Search for the cell housing the specified text and yield its (x, y) center coordinate. 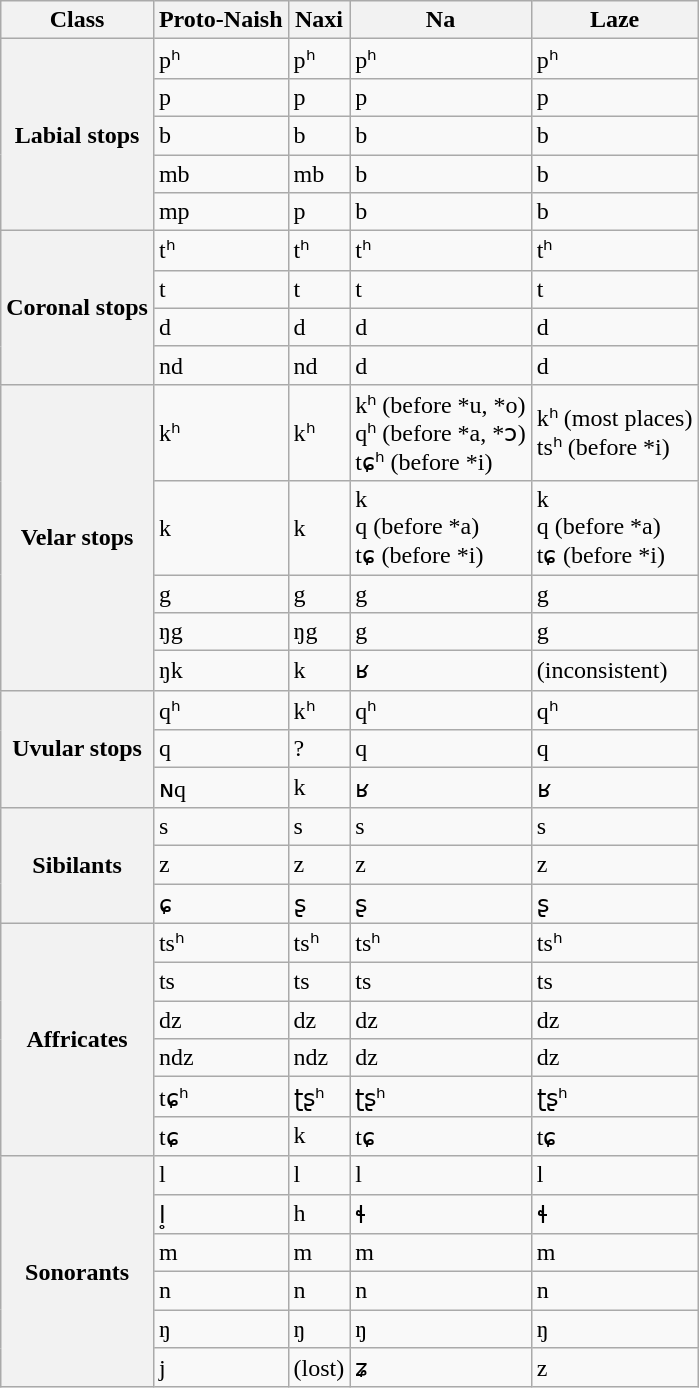
Proto-Naish (220, 20)
Velar stops (78, 537)
Coronal stops (78, 308)
Labial stops (78, 135)
Sonorants (78, 1272)
(inconsistent) (614, 671)
Affricates (78, 1040)
ʑ (441, 1368)
kʰ (before *u, *o) qʰ (before *a, *ɔ) tɕʰ (before *i) (441, 432)
ɕ (220, 904)
l̥ (220, 1214)
Sibilants (78, 865)
mp (220, 212)
tɕʰ (220, 1097)
ŋk (220, 671)
Laze (614, 20)
Naxi (319, 20)
(lost) (319, 1368)
Na (441, 20)
j (220, 1368)
Uvular stops (78, 748)
kʰ (most places) tsʰ (before *i) (614, 432)
h (319, 1214)
? (319, 749)
ɴq (220, 788)
Class (78, 20)
